Find where the given text appears and provide that cell's center as (x, y) coordinate. 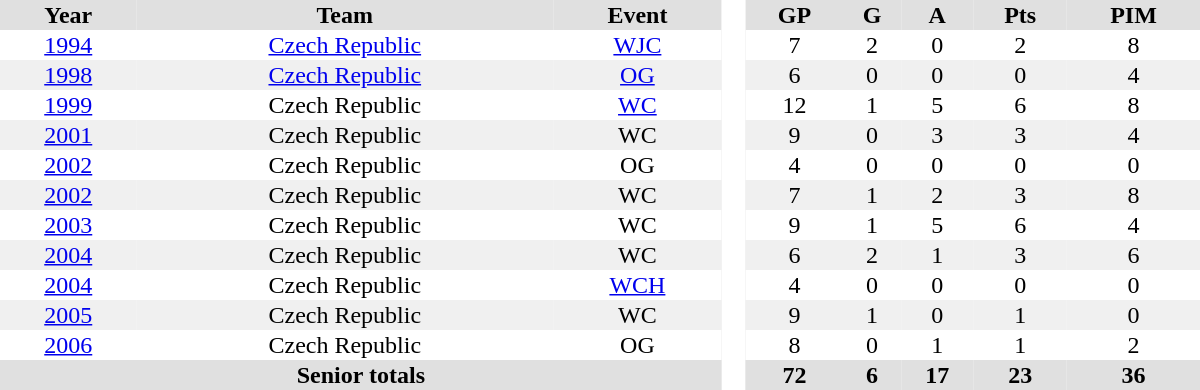
G (872, 15)
Team (344, 15)
23 (1020, 375)
1999 (68, 105)
2001 (68, 135)
1998 (68, 75)
2003 (68, 225)
GP (794, 15)
1994 (68, 45)
36 (1134, 375)
12 (794, 105)
17 (937, 375)
WJC (638, 45)
PIM (1134, 15)
WCH (638, 285)
Year (68, 15)
2006 (68, 345)
A (937, 15)
Senior totals (361, 375)
2005 (68, 315)
72 (794, 375)
Pts (1020, 15)
Event (638, 15)
